Identify which cell holds the provided text, then report its (x, y) central coordinate. 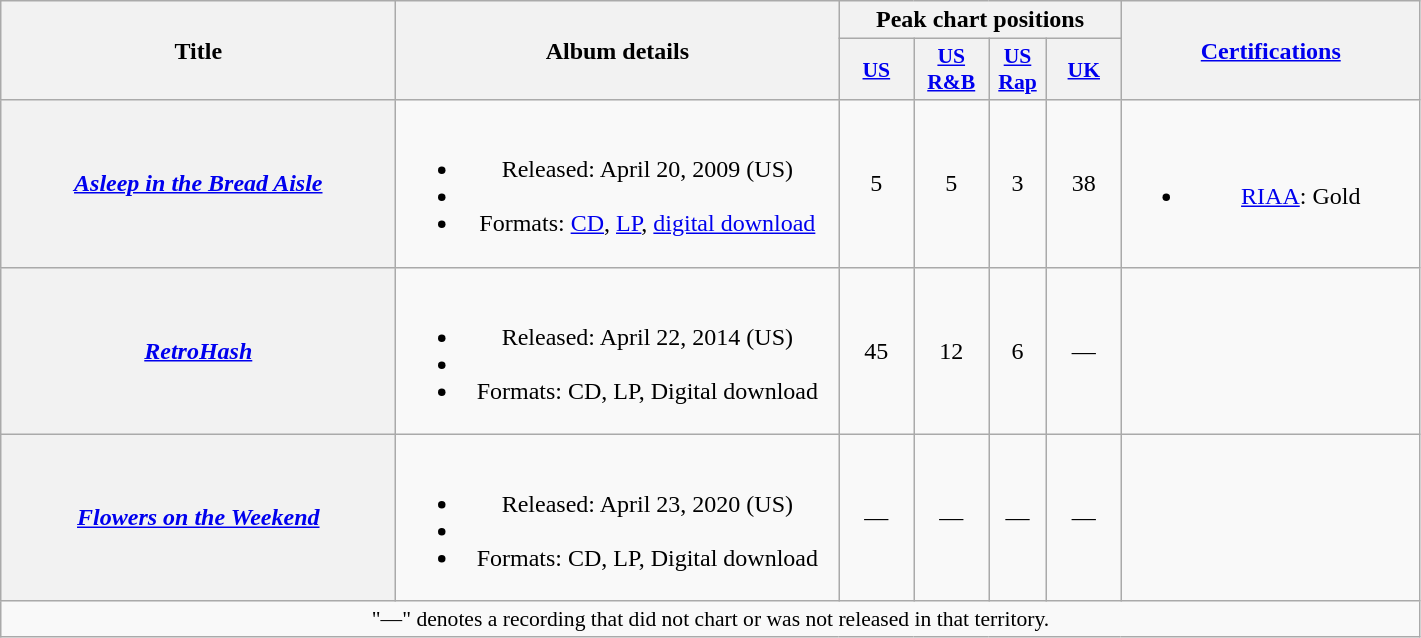
Asleep in the Bread Aisle (198, 184)
RetroHash (198, 350)
US (876, 70)
12 (952, 350)
Released: April 20, 2009 (US)Formats: CD, LP, digital download (618, 184)
3 (1018, 184)
Certifications (1270, 50)
Title (198, 50)
Album details (618, 50)
USR&B (952, 70)
Released: April 23, 2020 (US)Formats: CD, LP, Digital download (618, 518)
38 (1084, 184)
Released: April 22, 2014 (US)Formats: CD, LP, Digital download (618, 350)
US Rap (1018, 70)
Flowers on the Weekend (198, 518)
6 (1018, 350)
UK (1084, 70)
RIAA: Gold (1270, 184)
45 (876, 350)
"—" denotes a recording that did not chart or was not released in that territory. (711, 619)
Peak chart positions (980, 20)
